Capture the cell that displays the provided text and extract its (X, Y) central coordinate. 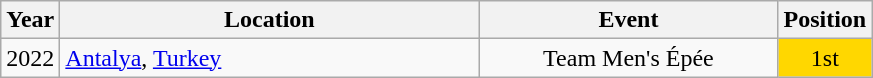
2022 (30, 58)
Location (270, 20)
1st (825, 58)
Team Men's Épée (628, 58)
Position (825, 20)
Event (628, 20)
Year (30, 20)
Antalya, Turkey (270, 58)
